Return the [X, Y] coordinate for the center point of the cell that contains the specified text.  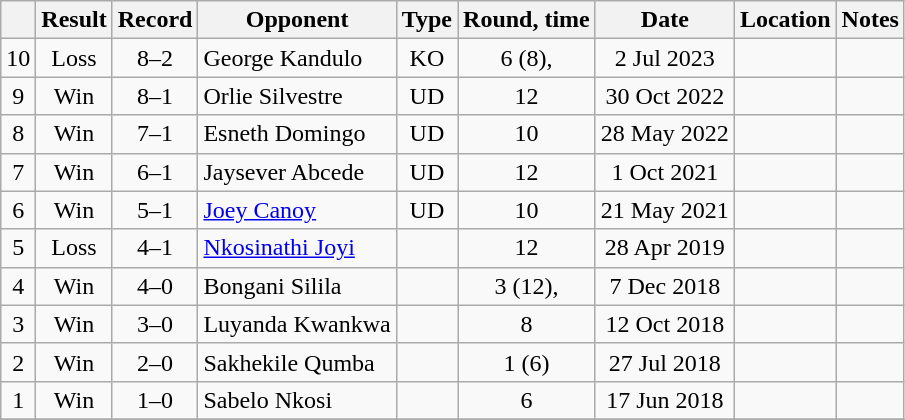
6–1 [155, 172]
Sabelo Nkosi [297, 400]
30 Oct 2022 [664, 96]
5 [18, 248]
1 [18, 400]
7–1 [155, 134]
2–0 [155, 362]
1–0 [155, 400]
Record [155, 20]
Sakhekile Qumba [297, 362]
4–1 [155, 248]
1 (6) [527, 362]
Type [426, 20]
Jaysever Abcede [297, 172]
7 [18, 172]
3 [18, 324]
Date [664, 20]
Luyanda Kwankwa [297, 324]
Nkosinathi Joyi [297, 248]
12 Oct 2018 [664, 324]
9 [18, 96]
KO [426, 58]
Round, time [527, 20]
7 Dec 2018 [664, 286]
George Kandulo [297, 58]
2 [18, 362]
2 Jul 2023 [664, 58]
Joey Canoy [297, 210]
Opponent [297, 20]
Esneth Domingo [297, 134]
6 (8), [527, 58]
17 Jun 2018 [664, 400]
8–1 [155, 96]
4–0 [155, 286]
3–0 [155, 324]
Bongani Silila [297, 286]
Orlie Silvestre [297, 96]
5–1 [155, 210]
21 May 2021 [664, 210]
4 [18, 286]
27 Jul 2018 [664, 362]
1 Oct 2021 [664, 172]
Notes [870, 20]
Location [785, 20]
Result [74, 20]
28 Apr 2019 [664, 248]
8–2 [155, 58]
3 (12), [527, 286]
28 May 2022 [664, 134]
